Scan for the cell matching the given text and deliver its [x, y] coordinate at center. 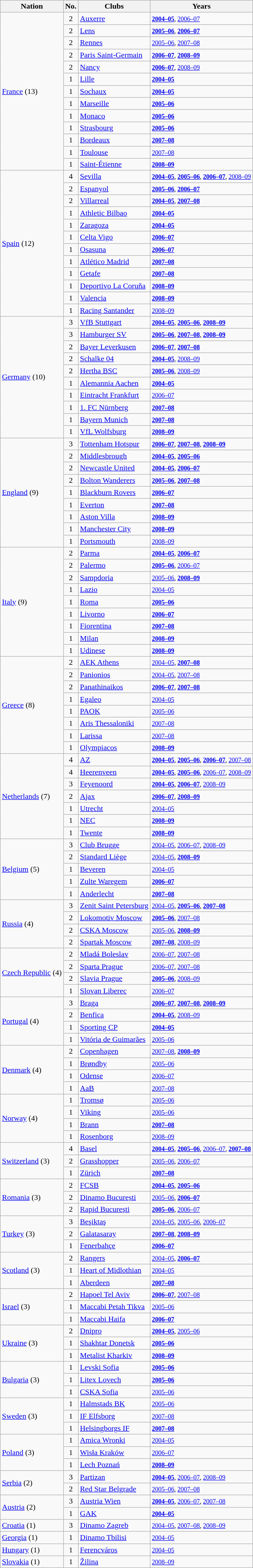
Twente [114, 833]
Espanyol [114, 189]
Switzerland (3) [32, 1161]
Standard Liège [114, 857]
Manchester City [114, 529]
Valencia [114, 298]
Schalke 04 [114, 359]
Hamburger SV [114, 334]
Amica Wronki [114, 1440]
Milan [114, 638]
Rapid București [114, 1209]
Saint-Étienne [114, 164]
Utrecht [114, 808]
Anderlecht [114, 893]
Middlesbrough [114, 456]
CSKA Moscow [114, 930]
IF Elfsborg [114, 1416]
Fiorentina [114, 626]
Norway (4) [32, 1118]
Feyenoord [114, 784]
Newcastle United [114, 468]
Metalist Kharkiv [114, 1355]
England (9) [32, 492]
AZ [114, 760]
AaB [114, 1088]
Sevilla [114, 177]
1. FC Nürnberg [114, 407]
Paris Saint-Germain [114, 55]
Partizan [114, 1477]
Sparta Prague [114, 966]
Tottenham Hotspur [114, 444]
Dinamo Zagreb [114, 1526]
Vitória de Guimarães [114, 1039]
Alemannia Aachen [114, 383]
Russia (4) [32, 924]
Litex Lovech [114, 1380]
AEK Athens [114, 663]
Zulte Waregem [114, 881]
Bayern Munich [114, 420]
Israel (3) [32, 1307]
Czech Republic (4) [32, 973]
Red Star Belgrade [114, 1489]
Copenhagen [114, 1051]
Panathinaikos [114, 687]
Lech Poznań [114, 1465]
Austria Wien [114, 1501]
2004–05, 2006–07, 2007–08 [201, 1501]
GAK [114, 1513]
2005–06, 2007–08, 2008–09 [201, 334]
Palermo [114, 565]
Slovakia (1) [32, 1562]
Rennes [114, 43]
VfL Wolfsburg [114, 432]
Halmstads BK [114, 1404]
Germany (10) [32, 377]
Hungary (1) [32, 1550]
Zenit Saint Petersburg [114, 905]
Croatia (1) [32, 1526]
Belgium (5) [32, 869]
Mladá Boleslav [114, 954]
Monaco [114, 116]
Georgia (1) [32, 1538]
Nancy [114, 67]
Strasbourg [114, 128]
Portugal (4) [32, 1021]
Deportivo La Coruña [114, 286]
Toulouse [114, 152]
Austria (2) [32, 1507]
Parma [114, 553]
Brøndby [114, 1064]
Portsmouth [114, 541]
Maccabi Haifa [114, 1319]
Greece (8) [32, 705]
Dinamo Tbilisi [114, 1538]
Osasuna [114, 249]
Livorno [114, 614]
Wisła Kraków [114, 1452]
Beveren [114, 869]
Rosenborg [114, 1137]
Auxerre [114, 19]
Lens [114, 31]
Brann [114, 1124]
Marseille [114, 103]
Aberdeen [114, 1282]
Celta Vigo [114, 237]
Rangers [114, 1258]
Getafe [114, 274]
Hertha BSC [114, 371]
Poland (3) [32, 1452]
NEC [114, 821]
Zaragoza [114, 225]
Roma [114, 602]
2004–05, 2005–06, 2007–08 [201, 905]
Levski Sofia [114, 1367]
Viking [114, 1112]
Heart of Midlothian [114, 1270]
Nation [32, 6]
2004–05, 2007–08, 2008–09 [201, 1526]
Serbia (2) [32, 1483]
Sampdoria [114, 578]
Odense [114, 1076]
Spain (12) [32, 243]
Udinese [114, 650]
Basel [114, 1149]
Bordeaux [114, 140]
Turkey (3) [32, 1234]
Scotland (3) [32, 1270]
Sweden (3) [32, 1416]
Tromsø [114, 1100]
Dinamo București [114, 1197]
Galatasaray [114, 1234]
Clubs [114, 6]
France (13) [32, 91]
Denmark (4) [32, 1070]
Olympiacos [114, 748]
Heerenveen [114, 772]
Atlético Madrid [114, 261]
Sochaux [114, 91]
2004–05, 2005–06, 2008–09 [201, 322]
Slavia Prague [114, 979]
Ajax [114, 796]
Romania (3) [32, 1197]
Maccabi Petah Tikva [114, 1307]
Egaleo [114, 699]
Lokomotiv Moscow [114, 918]
Netherlands (7) [32, 796]
Beşiktaş [114, 1222]
Italy (9) [32, 602]
Bulgaria (3) [32, 1380]
CSKA Sofia [114, 1392]
Slovan Liberec [114, 991]
Grasshopper [114, 1161]
Larissa [114, 735]
Lazio [114, 590]
Years [201, 6]
Bayer Leverkusen [114, 346]
2004–05, 2005–06, 2006–07 [201, 1222]
Eintracht Frankfurt [114, 395]
Blackburn Rovers [114, 492]
Ferencváros [114, 1550]
Aston Villa [114, 517]
Dnipro [114, 1331]
Benfica [114, 1015]
FCSB [114, 1185]
Athletic Bilbao [114, 213]
Spartak Moscow [114, 942]
Racing Santander [114, 310]
Braga [114, 1003]
Ukraine (3) [32, 1343]
Club Brugge [114, 845]
Lille [114, 79]
No. [71, 6]
Helsingborgs IF [114, 1428]
Shakhtar Donetsk [114, 1343]
PAOK [114, 711]
Bolton Wanderers [114, 480]
Everton [114, 504]
Panionios [114, 675]
Hapoel Tel Aviv [114, 1294]
Fenerbahçe [114, 1246]
Sporting CP [114, 1027]
VfB Stuttgart [114, 322]
Villarreal [114, 201]
Aris Thessaloniki [114, 723]
Zürich [114, 1173]
Žilina [114, 1562]
